Return (X, Y) of the center of cell containing provided text 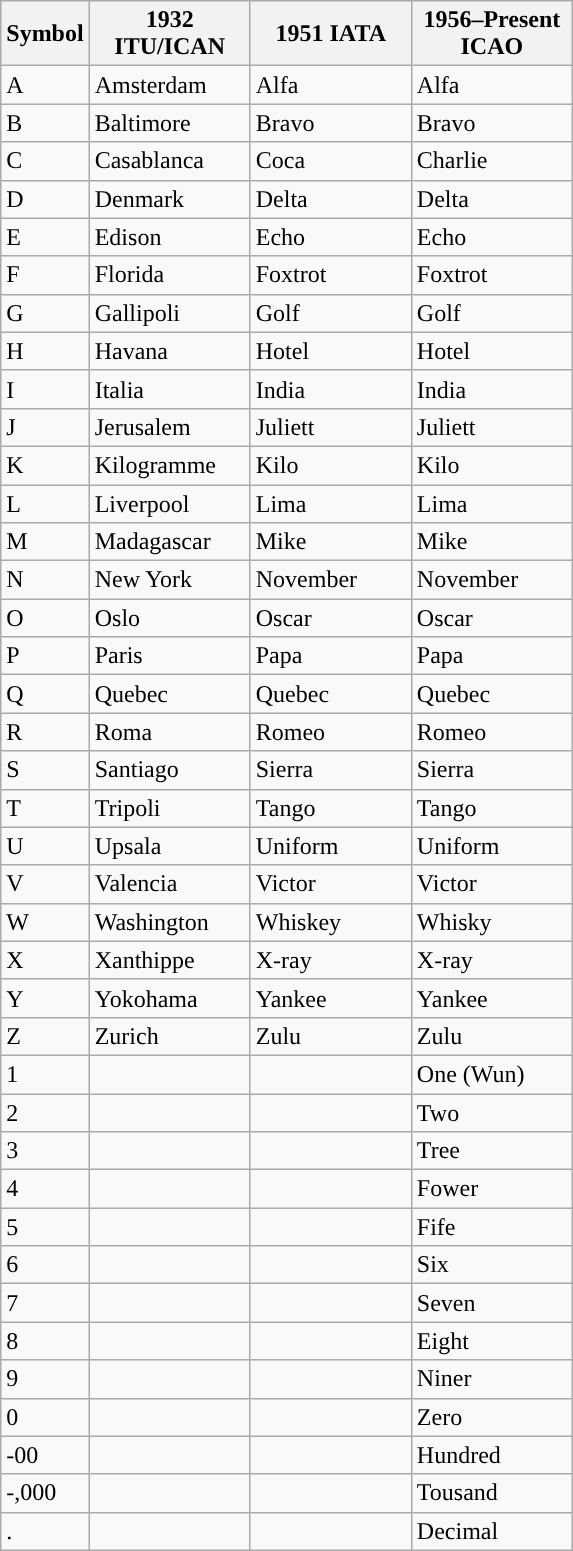
Decimal (492, 1531)
Denmark (170, 199)
-,000 (45, 1493)
8 (45, 1341)
D (45, 199)
W (45, 922)
U (45, 846)
Whiskey (330, 922)
Z (45, 1036)
New York (170, 580)
Tripoli (170, 808)
1951 IATA (330, 34)
Italia (170, 389)
Tree (492, 1151)
Liverpool (170, 503)
Amsterdam (170, 85)
1 (45, 1074)
V (45, 884)
Six (492, 1265)
1956–Present ICAO (492, 34)
1932 ITU/ICAN (170, 34)
Casablanca (170, 161)
Seven (492, 1303)
Whisky (492, 922)
6 (45, 1265)
Xanthippe (170, 960)
Paris (170, 656)
S (45, 770)
Santiago (170, 770)
-00 (45, 1455)
Symbol (45, 34)
Charlie (492, 161)
B (45, 123)
Yokohama (170, 998)
9 (45, 1379)
F (45, 275)
H (45, 351)
Q (45, 694)
Jerusalem (170, 427)
Havana (170, 351)
Tousand (492, 1493)
Zurich (170, 1036)
4 (45, 1189)
Fife (492, 1227)
One (Wun) (492, 1074)
Hundred (492, 1455)
E (45, 237)
Florida (170, 275)
0 (45, 1417)
N (45, 580)
Niner (492, 1379)
A (45, 85)
2 (45, 1113)
Gallipoli (170, 313)
J (45, 427)
Edison (170, 237)
T (45, 808)
G (45, 313)
Roma (170, 732)
L (45, 503)
M (45, 542)
Eight (492, 1341)
3 (45, 1151)
O (45, 618)
5 (45, 1227)
Two (492, 1113)
C (45, 161)
P (45, 656)
. (45, 1531)
Kilogramme (170, 465)
Oslo (170, 618)
7 (45, 1303)
Madagascar (170, 542)
Upsala (170, 846)
Washington (170, 922)
Zero (492, 1417)
X (45, 960)
K (45, 465)
Coca (330, 161)
Fower (492, 1189)
Baltimore (170, 123)
I (45, 389)
Valencia (170, 884)
R (45, 732)
Y (45, 998)
